For the text-containing cell, return its midpoint in [X, Y] coordinate format. 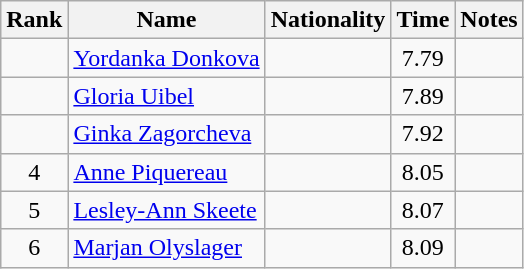
Nationality [328, 20]
5 [34, 210]
Lesley-Ann Skeete [166, 210]
7.79 [423, 58]
Marjan Olyslager [166, 248]
Notes [489, 20]
Anne Piquereau [166, 172]
6 [34, 248]
Name [166, 20]
7.89 [423, 96]
7.92 [423, 134]
Gloria Uibel [166, 96]
Rank [34, 20]
Ginka Zagorcheva [166, 134]
Yordanka Donkova [166, 58]
8.07 [423, 210]
8.09 [423, 248]
8.05 [423, 172]
Time [423, 20]
4 [34, 172]
